For the text-containing cell, return its midpoint in [x, y] coordinate format. 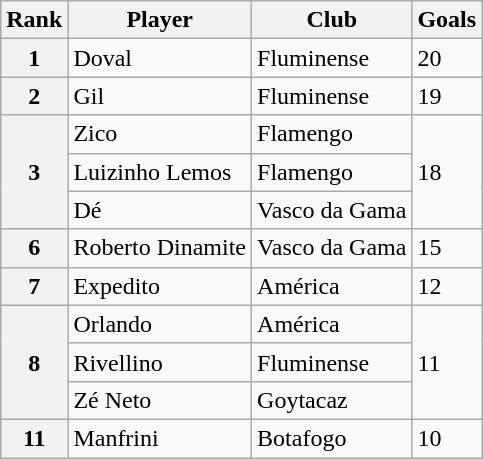
Expedito [160, 286]
Botafogo [332, 438]
Luizinho Lemos [160, 172]
Dé [160, 210]
10 [447, 438]
Rivellino [160, 362]
Orlando [160, 324]
19 [447, 96]
Doval [160, 58]
Club [332, 20]
2 [34, 96]
20 [447, 58]
Manfrini [160, 438]
7 [34, 286]
1 [34, 58]
12 [447, 286]
Goytacaz [332, 400]
6 [34, 248]
8 [34, 362]
15 [447, 248]
Gil [160, 96]
3 [34, 172]
Roberto Dinamite [160, 248]
Zico [160, 134]
Zé Neto [160, 400]
Player [160, 20]
Rank [34, 20]
18 [447, 172]
Goals [447, 20]
